Output the [X, Y] coordinate of the center of the cell containing the given text.  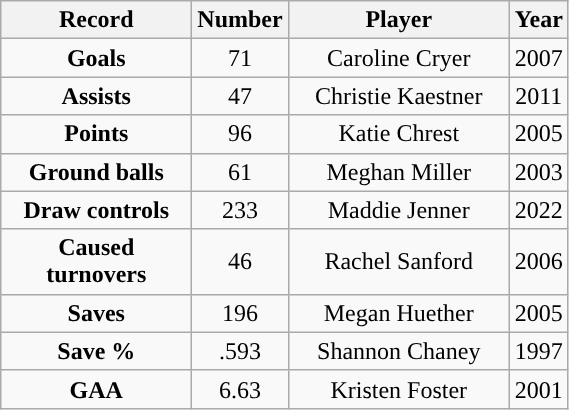
2001 [538, 389]
Ground balls [96, 172]
196 [240, 313]
Kristen Foster [398, 389]
Number [240, 20]
Christie Kaestner [398, 96]
2003 [538, 172]
233 [240, 210]
96 [240, 134]
1997 [538, 351]
GAA [96, 389]
61 [240, 172]
Megan Huether [398, 313]
.593 [240, 351]
Caused turnovers [96, 262]
2007 [538, 58]
Meghan Miller [398, 172]
Shannon Chaney [398, 351]
46 [240, 262]
Caroline Cryer [398, 58]
6.63 [240, 389]
Assists [96, 96]
Katie Chrest [398, 134]
Save % [96, 351]
Maddie Jenner [398, 210]
Year [538, 20]
2006 [538, 262]
2022 [538, 210]
Points [96, 134]
Saves [96, 313]
71 [240, 58]
2011 [538, 96]
Goals [96, 58]
Rachel Sanford [398, 262]
47 [240, 96]
Player [398, 20]
Draw controls [96, 210]
Record [96, 20]
